Scan for the cell matching the given text and deliver its (x, y) coordinate at center. 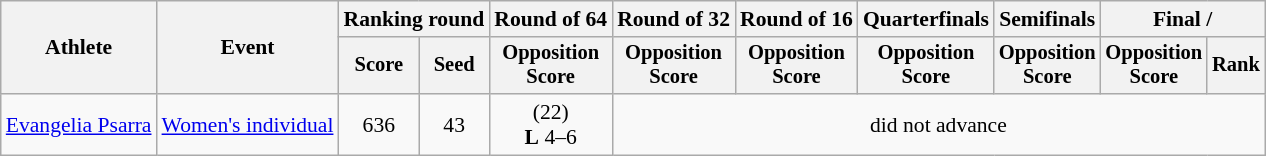
Round of 16 (796, 19)
43 (454, 124)
Quarterfinals (926, 19)
Score (380, 66)
Semifinals (1048, 19)
Rank (1236, 66)
Event (248, 48)
Final / (1183, 19)
Athlete (79, 48)
Women's individual (248, 124)
Evangelia Psarra (79, 124)
Round of 32 (674, 19)
Ranking round (414, 19)
Seed (454, 66)
Round of 64 (550, 19)
(22)L 4–6 (550, 124)
636 (380, 124)
did not advance (938, 124)
